From the cell containing the given text, extract its center point as (X, Y) coordinate. 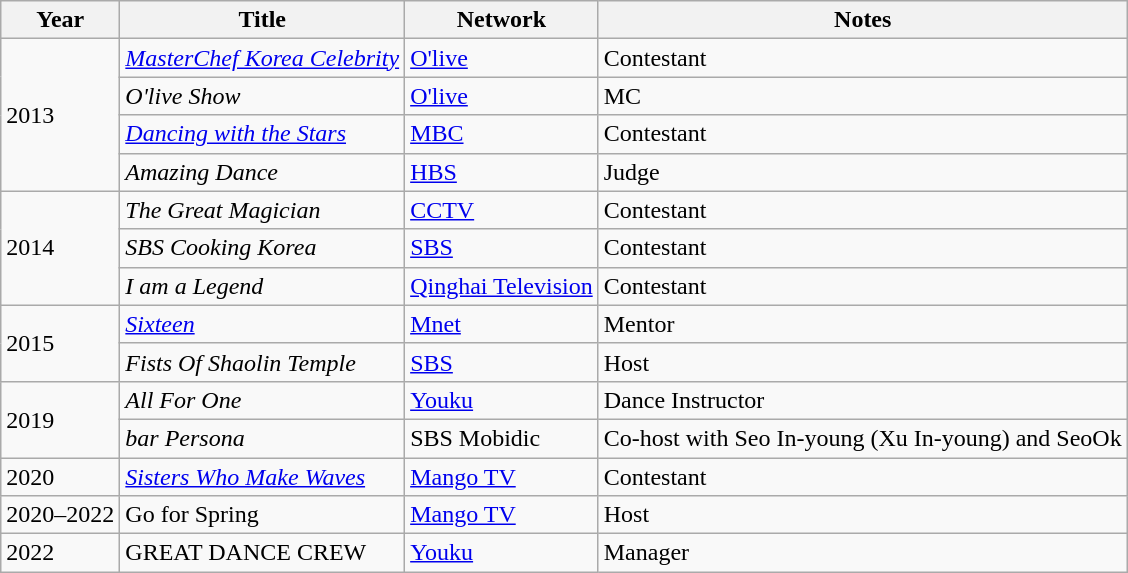
Dancing with the Stars (262, 134)
SBS Cooking Korea (262, 248)
Judge (862, 172)
I am a Legend (262, 286)
Year (60, 20)
Dance Instructor (862, 400)
MBC (502, 134)
2014 (60, 248)
CCTV (502, 210)
2020 (60, 477)
HBS (502, 172)
2020–2022 (60, 515)
SBS Mobidic (502, 438)
Sisters Who Make Waves (262, 477)
All For One (262, 400)
Qinghai Television (502, 286)
MC (862, 96)
Mnet (502, 324)
2019 (60, 419)
Go for Spring (262, 515)
Network (502, 20)
GREAT DANCE CREW (262, 553)
bar Persona (262, 438)
2015 (60, 343)
2022 (60, 553)
The Great Magician (262, 210)
Fists Of Shaolin Temple (262, 362)
O'live Show (262, 96)
Title (262, 20)
Mentor (862, 324)
Sixteen (262, 324)
Manager (862, 553)
Amazing Dance (262, 172)
Notes (862, 20)
2013 (60, 115)
MasterChef Korea Celebrity (262, 58)
Co-host with Seo In-young (Xu In-young) and SeoOk (862, 438)
